Determine the (X, Y) coordinate at the center of the cell enclosing the given text.  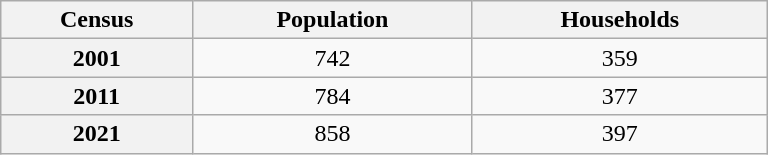
2021 (97, 134)
397 (620, 134)
742 (333, 58)
784 (333, 96)
2011 (97, 96)
377 (620, 96)
Households (620, 20)
Population (333, 20)
858 (333, 134)
2001 (97, 58)
Census (97, 20)
359 (620, 58)
